For the text-containing cell, return its midpoint in (x, y) coordinate format. 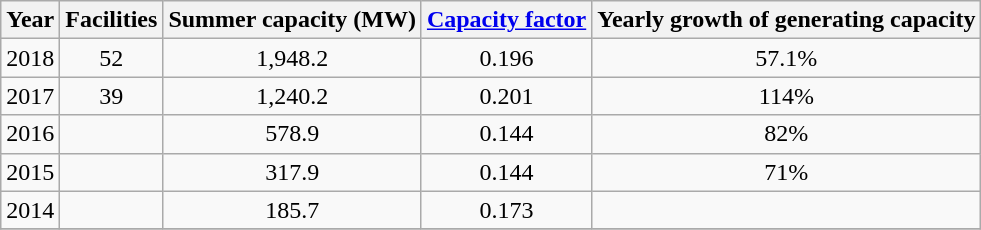
0.196 (506, 58)
Capacity factor (506, 20)
52 (112, 58)
317.9 (292, 172)
578.9 (292, 134)
2014 (30, 210)
0.201 (506, 96)
Summer capacity (MW) (292, 20)
39 (112, 96)
Yearly growth of generating capacity (786, 20)
2017 (30, 96)
82% (786, 134)
1,948.2 (292, 58)
1,240.2 (292, 96)
2016 (30, 134)
114% (786, 96)
Year (30, 20)
185.7 (292, 210)
2015 (30, 172)
71% (786, 172)
0.173 (506, 210)
Facilities (112, 20)
57.1% (786, 58)
2018 (30, 58)
